From the cell containing the given text, extract its center point as (x, y) coordinate. 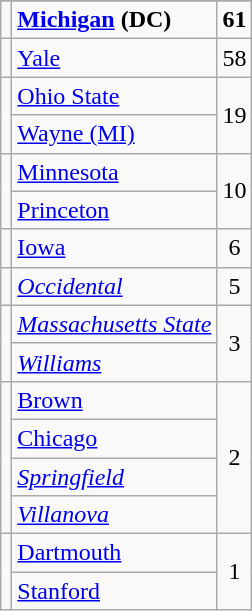
Dartmouth (114, 553)
Occidental (114, 286)
Massachusetts State (114, 324)
61 (234, 20)
2 (234, 457)
Chicago (114, 438)
10 (234, 191)
19 (234, 115)
Villanova (114, 515)
5 (234, 286)
58 (234, 58)
Minnesota (114, 172)
6 (234, 248)
Princeton (114, 210)
Yale (114, 58)
Michigan (DC) (114, 20)
3 (234, 343)
Williams (114, 362)
Stanford (114, 591)
Wayne (MI) (114, 134)
Iowa (114, 248)
Springfield (114, 477)
Ohio State (114, 96)
1 (234, 572)
Brown (114, 400)
